From the cell containing the given text, extract its center point as [x, y] coordinate. 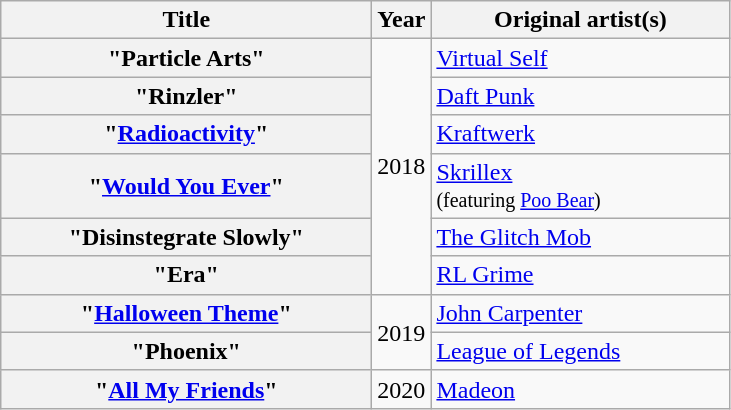
2018 [402, 166]
"Particle Arts" [186, 58]
Madeon [580, 389]
RL Grime [580, 275]
"Rinzler" [186, 96]
Skrillex (featuring Poo Bear) [580, 186]
2019 [402, 332]
The Glitch Mob [580, 237]
Kraftwerk [580, 134]
"Phoenix" [186, 351]
"Would You Ever" [186, 186]
"Radioactivity" [186, 134]
2020 [402, 389]
League of Legends [580, 351]
John Carpenter [580, 313]
Original artist(s) [580, 20]
Year [402, 20]
"Disinstegrate Slowly" [186, 237]
Daft Punk [580, 96]
"Halloween Theme" [186, 313]
Virtual Self [580, 58]
"All My Friends" [186, 389]
"Era" [186, 275]
Title [186, 20]
